Pinpoint the cell where the given text exists, returning its (x, y) midpoint coordinate. 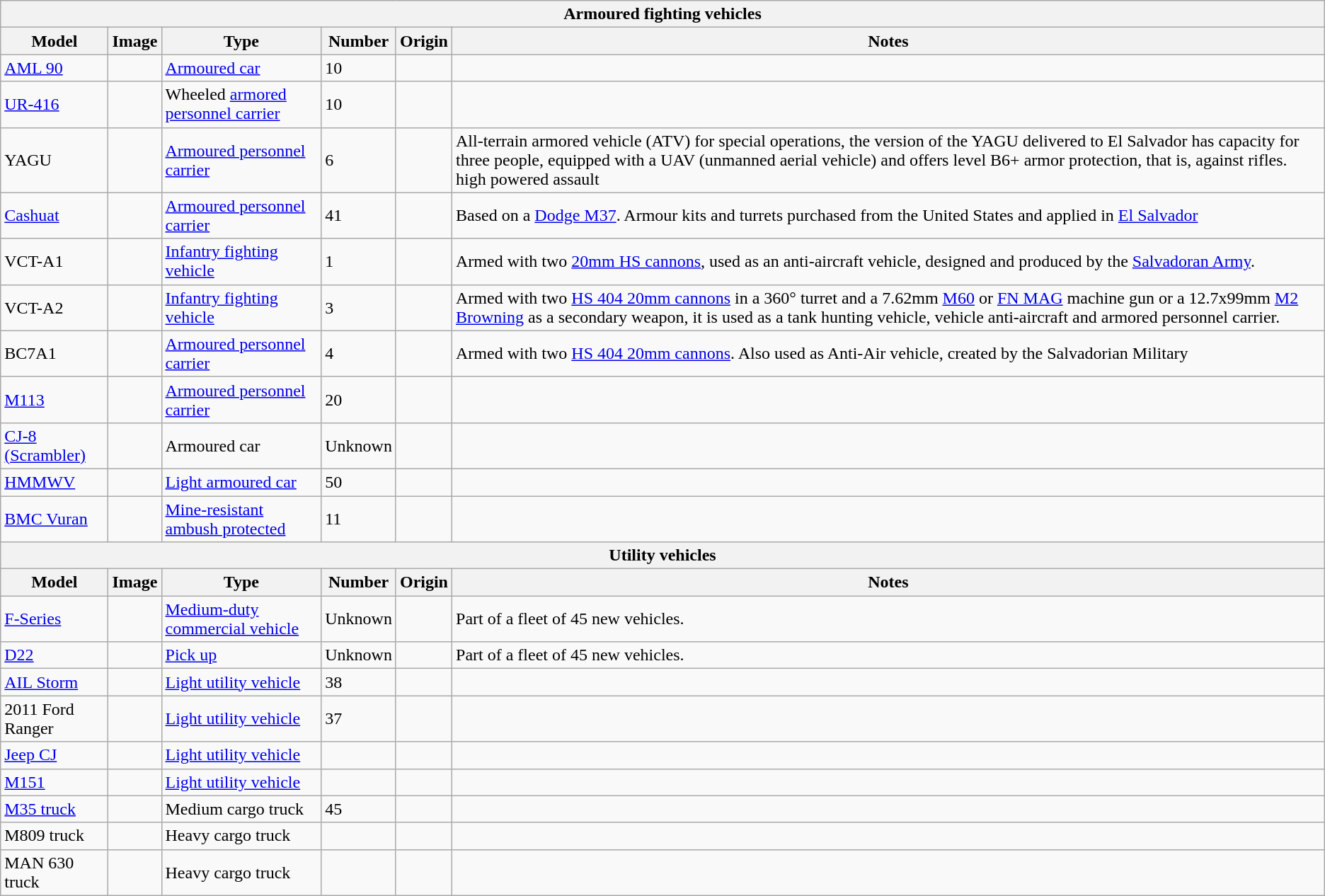
Armed with two HS 404 20mm cannons. Also used as Anti-Air vehicle, created by the Salvadorian Military (889, 354)
50 (359, 482)
M35 truck (55, 809)
Mine-resistant ambush protected (241, 518)
MAN 630 truck (55, 872)
F-Series (55, 619)
Armoured fighting vehicles (662, 14)
4 (359, 354)
YAGU (55, 160)
37 (359, 719)
CJ-8 (Scrambler) (55, 446)
Utility vehicles (662, 556)
3 (359, 307)
41 (359, 215)
BMC Vuran (55, 518)
M809 truck (55, 836)
Cashuat (55, 215)
1 (359, 262)
AML 90 (55, 68)
UR-416 (55, 105)
20 (359, 399)
2011 Ford Ranger (55, 719)
Pick up (241, 655)
38 (359, 682)
Medium cargo truck (241, 809)
6 (359, 160)
AIL Storm (55, 682)
VCT-A2 (55, 307)
Wheeled armored personnel carrier (241, 105)
Medium-duty commercial vehicle (241, 619)
11 (359, 518)
VCT-A1 (55, 262)
45 (359, 809)
M113 (55, 399)
Based on a Dodge M37. Armour kits and turrets purchased from the United States and applied in El Salvador (889, 215)
M151 (55, 782)
HMMWV (55, 482)
Armed with two 20mm HS cannons, used as an anti-aircraft vehicle, designed and produced by the Salvadoran Army. (889, 262)
BC7A1 (55, 354)
Light armoured car (241, 482)
Jeep CJ (55, 755)
D22 (55, 655)
